From the cell containing the given text, extract its center point as [X, Y] coordinate. 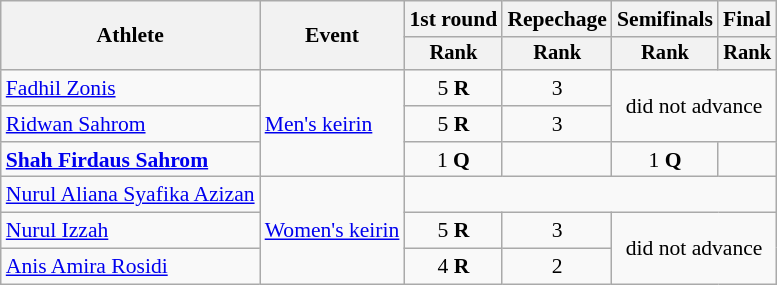
Men's keirin [332, 124]
Athlete [130, 36]
Event [332, 36]
Repechage [557, 19]
Ridwan Sahrom [130, 124]
Nurul Izzah [130, 231]
Anis Amira Rosidi [130, 267]
Women's keirin [332, 230]
Shah Firdaus Sahrom [130, 160]
Nurul Aliana Syafika Azizan [130, 195]
1st round [453, 19]
Fadhil Zonis [130, 88]
Final [747, 19]
4 R [453, 267]
2 [557, 267]
Semifinals [665, 19]
